For the text-containing cell, return its midpoint in (x, y) coordinate format. 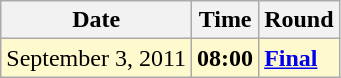
September 3, 2011 (96, 58)
Time (226, 20)
Round (299, 20)
Date (96, 20)
Final (299, 58)
08:00 (226, 58)
